Extract the [X, Y] coordinate from the center of the cell holding the provided text.  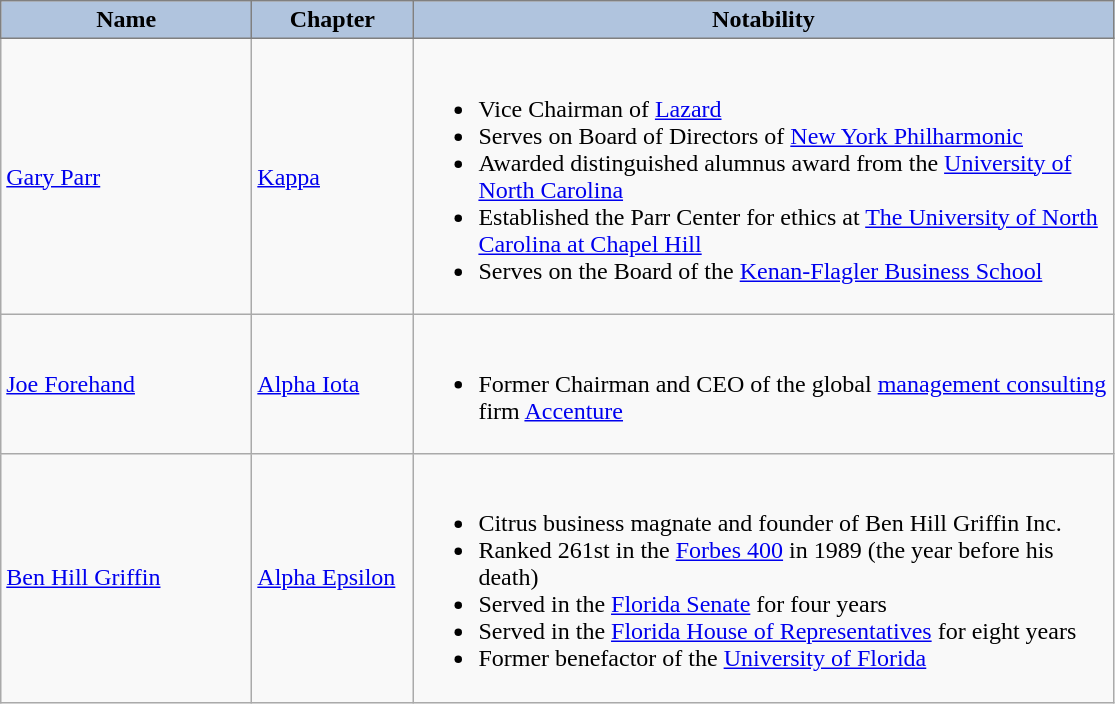
Notability [764, 20]
Joe Forehand [126, 384]
Former Chairman and CEO of the global management consulting firm Accenture [764, 384]
Name [126, 20]
Chapter [332, 20]
Alpha Epsilon [332, 578]
Alpha Iota [332, 384]
Kappa [332, 176]
Gary Parr [126, 176]
Ben Hill Griffin [126, 578]
